Scan for the cell matching the given text and deliver its [x, y] coordinate at center. 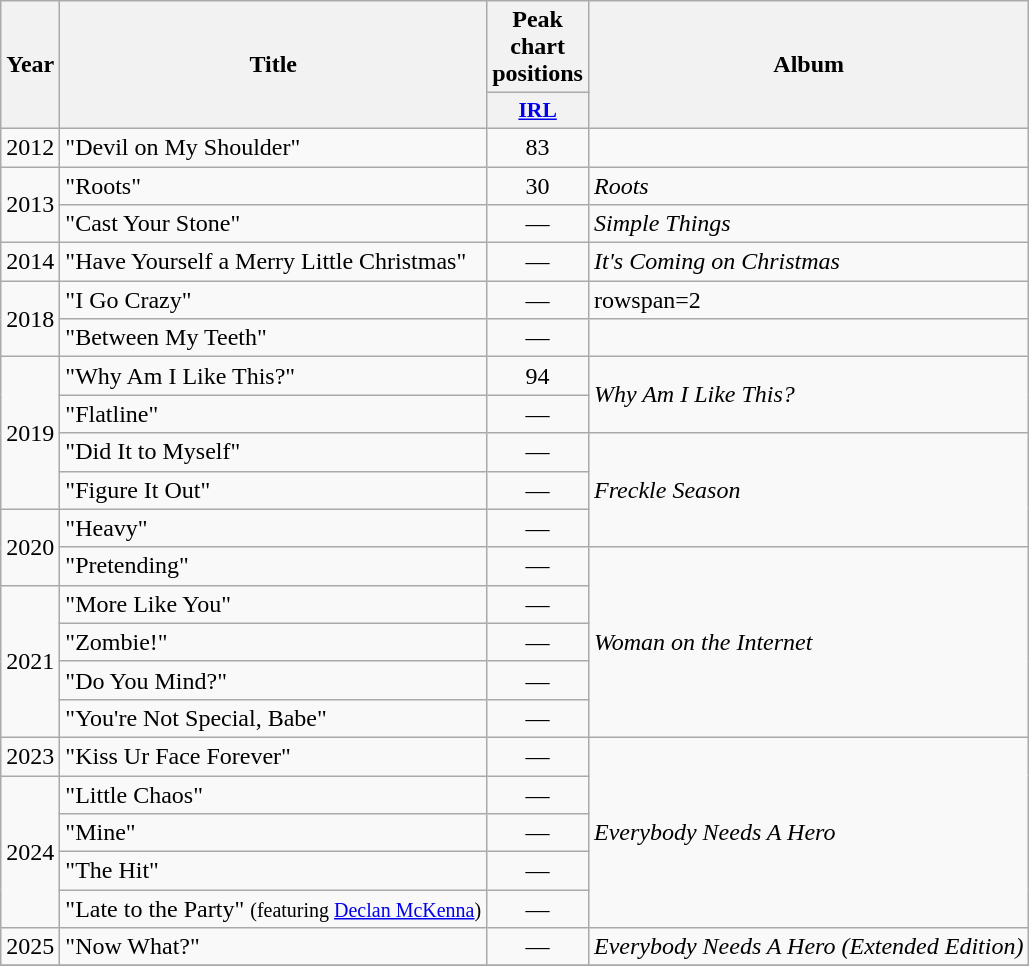
"Zombie!" [274, 642]
Simple Things [808, 224]
Title [274, 65]
2023 [30, 756]
"Have Yourself a Merry Little Christmas" [274, 262]
Peak chart positions [538, 47]
Woman on the Internet [808, 642]
"Mine" [274, 833]
"You're Not Special, Babe" [274, 718]
2013 [30, 204]
"Roots" [274, 185]
"Pretending" [274, 566]
"Why Am I Like This?" [274, 376]
"Cast Your Stone" [274, 224]
rowspan=2 [808, 300]
2019 [30, 433]
"Late to the Party" (featuring Declan McKenna) [274, 909]
IRL [538, 111]
2014 [30, 262]
2012 [30, 147]
"Devil on My Shoulder" [274, 147]
83 [538, 147]
It's Coming on Christmas [808, 262]
2024 [30, 852]
"Did It to Myself" [274, 452]
"Flatline" [274, 414]
"I Go Crazy" [274, 300]
"Between My Teeth" [274, 338]
30 [538, 185]
"Little Chaos" [274, 795]
Everybody Needs A Hero [808, 832]
Everybody Needs A Hero (Extended Edition) [808, 947]
"Heavy" [274, 528]
"More Like You" [274, 604]
"Figure It Out" [274, 490]
"Kiss Ur Face Forever" [274, 756]
2025 [30, 947]
2020 [30, 547]
"Now What?" [274, 947]
"Do You Mind?" [274, 680]
Year [30, 65]
94 [538, 376]
Freckle Season [808, 490]
2018 [30, 319]
Why Am I Like This? [808, 395]
Roots [808, 185]
"The Hit" [274, 871]
Album [808, 65]
2021 [30, 661]
